Provide the [x, y] coordinate of the cell's center where the given text is located.  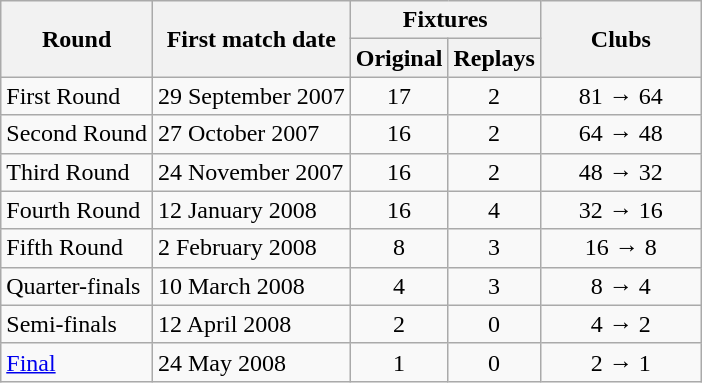
24 May 2008 [251, 362]
Replays [494, 58]
48 → 32 [620, 172]
81 → 64 [620, 96]
2 → 1 [620, 362]
64 → 48 [620, 134]
Fourth Round [77, 210]
Round [77, 39]
Quarter-finals [77, 286]
Semi-finals [77, 324]
12 April 2008 [251, 324]
29 September 2007 [251, 96]
First Round [77, 96]
10 March 2008 [251, 286]
8 [399, 248]
1 [399, 362]
24 November 2007 [251, 172]
8 → 4 [620, 286]
Third Round [77, 172]
Clubs [620, 39]
32 → 16 [620, 210]
First match date [251, 39]
Second Round [77, 134]
27 October 2007 [251, 134]
2 February 2008 [251, 248]
Final [77, 362]
16 → 8 [620, 248]
Fifth Round [77, 248]
17 [399, 96]
4 → 2 [620, 324]
Original [399, 58]
12 January 2008 [251, 210]
Fixtures [445, 20]
